Search for the cell housing the specified text and yield its (X, Y) center coordinate. 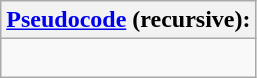
Pseudocode (recursive): (128, 20)
